Capture the cell that displays the provided text and extract its (x, y) central coordinate. 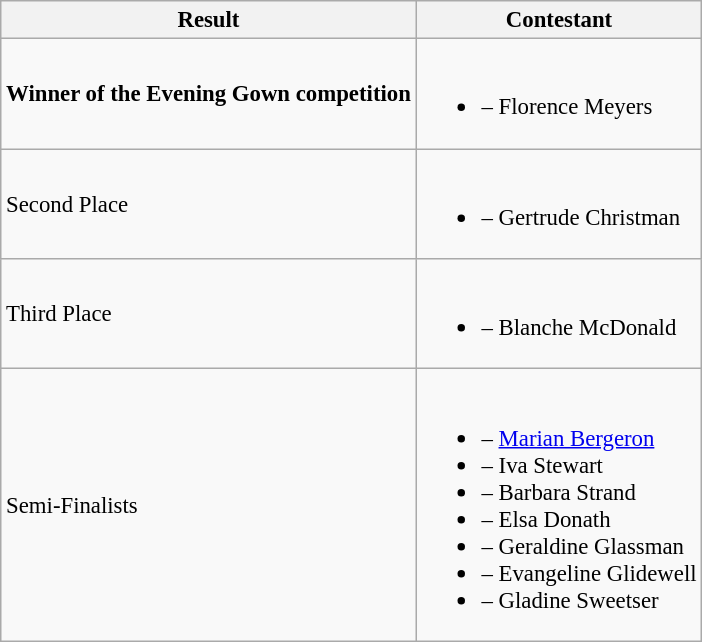
– Marian Bergeron – Iva Stewart – Barbara Strand – Elsa Donath – Geraldine Glassman – Evangeline Glidewell – Gladine Sweetser (559, 505)
Third Place (208, 314)
Result (208, 20)
Contestant (559, 20)
– Gertrude Christman (559, 204)
Second Place (208, 204)
– Florence Meyers (559, 94)
Winner of the Evening Gown competition (208, 94)
Semi-Finalists (208, 505)
– Blanche McDonald (559, 314)
